Return (x, y) of the center of cell containing provided text 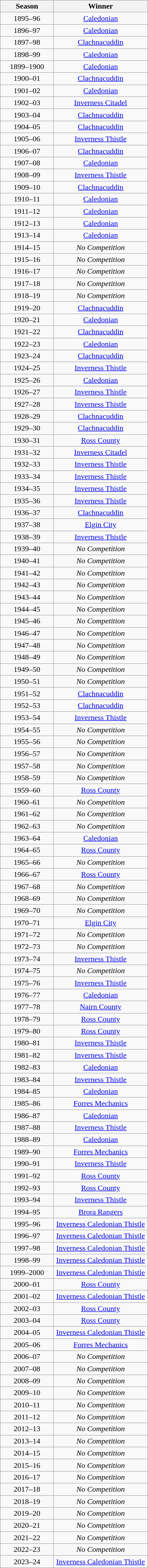
2003–04 (27, 1321)
1934–35 (27, 488)
1924–25 (27, 368)
1951–52 (27, 693)
Season (27, 6)
1938–39 (27, 537)
1926–27 (27, 392)
1939–40 (27, 549)
1933–34 (27, 476)
2022–23 (27, 1550)
1973–74 (27, 959)
1922–23 (27, 344)
1916–17 (27, 271)
1909–10 (27, 187)
1988–89 (27, 1140)
1905–06 (27, 139)
1947–48 (27, 645)
1917–18 (27, 284)
1906–07 (27, 151)
1910–11 (27, 199)
2016–17 (27, 1477)
1963–64 (27, 838)
1999–2000 (27, 1272)
Brora Rangers (100, 1212)
1903–04 (27, 115)
1970–71 (27, 923)
1996–97 (27, 1236)
1955–56 (27, 742)
1983–84 (27, 1079)
1994–95 (27, 1212)
1925–26 (27, 380)
1969–70 (27, 910)
2005–06 (27, 1345)
1918–19 (27, 296)
2002–03 (27, 1309)
2008–09 (27, 1381)
1966–67 (27, 874)
1898–99 (27, 54)
1997–98 (27, 1248)
1992–93 (27, 1188)
1954–55 (27, 730)
2014–15 (27, 1453)
1948–49 (27, 657)
1984–85 (27, 1091)
1908–09 (27, 175)
1923–24 (27, 356)
1943–44 (27, 597)
1944–45 (27, 609)
1932–33 (27, 464)
1899–1900 (27, 67)
1914–15 (27, 247)
1977–78 (27, 1007)
1990–91 (27, 1164)
1975–76 (27, 983)
1900–01 (27, 79)
2020–21 (27, 1526)
1921–22 (27, 332)
1987–88 (27, 1128)
1968–69 (27, 898)
2000–01 (27, 1284)
1965–66 (27, 862)
1961–62 (27, 814)
1982–83 (27, 1067)
1986–87 (27, 1115)
1901–02 (27, 91)
1991–92 (27, 1176)
1928–29 (27, 416)
1911–12 (27, 211)
1937–38 (27, 525)
1960–61 (27, 802)
1929–30 (27, 428)
1953–54 (27, 717)
2010–11 (27, 1405)
2018–19 (27, 1501)
2015–16 (27, 1465)
1974–75 (27, 971)
1972–73 (27, 947)
1964–65 (27, 850)
1959–60 (27, 790)
1946–47 (27, 633)
1957–58 (27, 766)
2019–20 (27, 1514)
1978–79 (27, 1019)
2012–13 (27, 1429)
2023–24 (27, 1562)
1976–77 (27, 995)
2021–22 (27, 1538)
2017–18 (27, 1489)
1967–68 (27, 886)
1936–37 (27, 513)
1956–57 (27, 754)
1927–28 (27, 404)
1915–16 (27, 259)
1896–97 (27, 30)
Winner (100, 6)
2004–05 (27, 1333)
1902–03 (27, 103)
2009–10 (27, 1393)
1980–81 (27, 1043)
Nairn County (100, 1007)
2013–14 (27, 1441)
1995–96 (27, 1224)
1912–13 (27, 223)
1919–20 (27, 308)
1952–53 (27, 705)
1998–99 (27, 1260)
1958–59 (27, 778)
1962–63 (27, 826)
1993–94 (27, 1200)
1945–46 (27, 621)
1930–31 (27, 440)
2011–12 (27, 1417)
1981–82 (27, 1055)
1950–51 (27, 681)
2007–08 (27, 1369)
1920–21 (27, 320)
1913–14 (27, 235)
1895–96 (27, 18)
1941–42 (27, 573)
1904–05 (27, 127)
1942–43 (27, 585)
1985–86 (27, 1103)
1935–36 (27, 500)
1989–90 (27, 1152)
2006–07 (27, 1357)
1940–41 (27, 561)
1949–50 (27, 669)
1971–72 (27, 935)
1897–98 (27, 42)
2001–02 (27, 1296)
1979–80 (27, 1031)
1931–32 (27, 452)
1907–08 (27, 163)
